Find where the given text appears and provide that cell's center as [X, Y] coordinate. 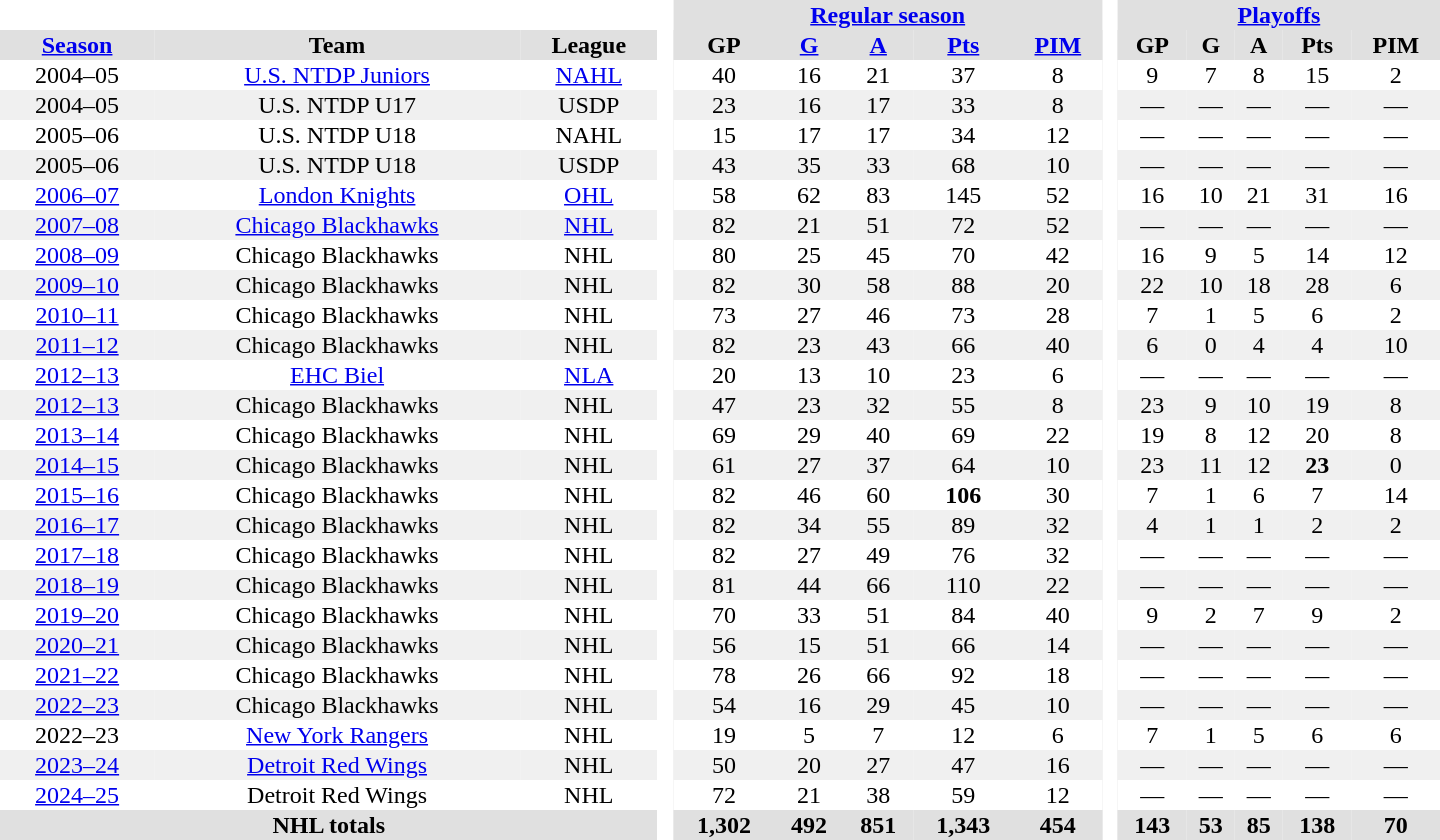
56 [724, 645]
U.S. NTDP U17 [337, 105]
League [589, 45]
2014–15 [77, 465]
76 [964, 555]
26 [810, 675]
31 [1318, 195]
2018–19 [77, 585]
84 [964, 615]
11 [1211, 465]
89 [964, 525]
1,343 [964, 825]
2007–08 [77, 225]
68 [964, 165]
143 [1152, 825]
110 [964, 585]
2008–09 [77, 255]
OHL [589, 195]
138 [1318, 825]
2015–16 [77, 495]
2023–24 [77, 765]
New York Rangers [337, 735]
85 [1259, 825]
NLA [589, 375]
454 [1058, 825]
61 [724, 465]
44 [810, 585]
42 [1058, 255]
60 [878, 495]
38 [878, 795]
50 [724, 765]
2010–11 [77, 315]
106 [964, 495]
25 [810, 255]
49 [878, 555]
U.S. NTDP Juniors [337, 75]
Playoffs [1279, 15]
492 [810, 825]
Team [337, 45]
2011–12 [77, 345]
Season [77, 45]
59 [964, 795]
53 [1211, 825]
54 [724, 705]
88 [964, 285]
EHC Biel [337, 375]
92 [964, 675]
78 [724, 675]
2020–21 [77, 645]
83 [878, 195]
2024–25 [77, 795]
London Knights [337, 195]
2016–17 [77, 525]
62 [810, 195]
2009–10 [77, 285]
NHL totals [329, 825]
851 [878, 825]
2019–20 [77, 615]
80 [724, 255]
2017–18 [77, 555]
2021–22 [77, 675]
81 [724, 585]
Regular season [888, 15]
35 [810, 165]
2006–07 [77, 195]
2013–14 [77, 435]
1,302 [724, 825]
13 [810, 375]
64 [964, 465]
145 [964, 195]
